Identify which cell holds the provided text, then report its (X, Y) central coordinate. 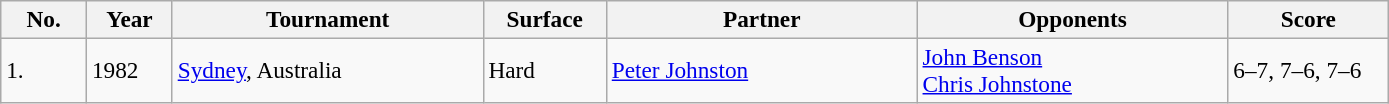
Score (1308, 19)
Tournament (328, 19)
Year (130, 19)
1. (44, 70)
6–7, 7–6, 7–6 (1308, 70)
Hard (544, 70)
No. (44, 19)
Opponents (1072, 19)
Surface (544, 19)
Sydney, Australia (328, 70)
Peter Johnston (762, 70)
Partner (762, 19)
John Benson Chris Johnstone (1072, 70)
1982 (130, 70)
